Provide the (x, y) coordinate of the cell's center where the given text is located.  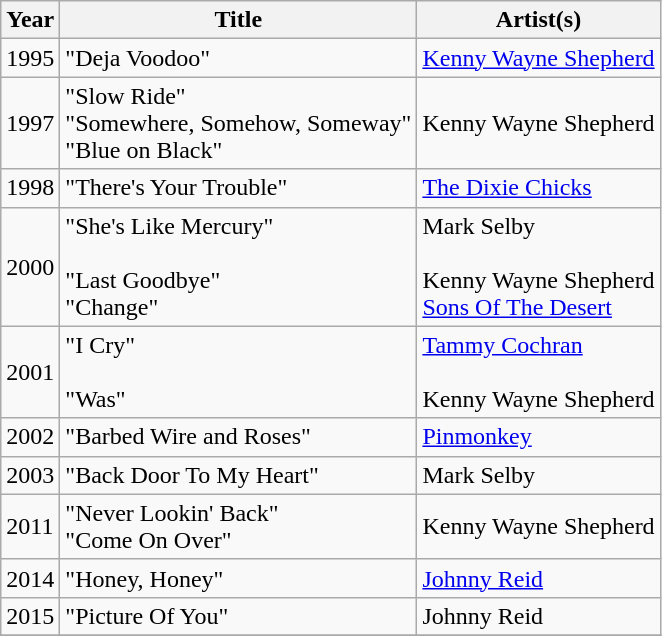
2002 (30, 437)
Year (30, 20)
"I Cry""Was" (238, 372)
"Back Door To My Heart" (238, 475)
Mark Selby (538, 475)
Title (238, 20)
"There's Your Trouble" (238, 188)
Pinmonkey (538, 437)
Artist(s) (538, 20)
2000 (30, 266)
1998 (30, 188)
"Honey, Honey" (238, 578)
2015 (30, 616)
"Deja Voodoo" (238, 58)
2011 (30, 526)
1997 (30, 123)
2014 (30, 578)
The Dixie Chicks (538, 188)
"Picture Of You" (238, 616)
"Slow Ride""Somewhere, Somehow, Someway""Blue on Black" (238, 123)
"She's Like Mercury""Last Goodbye" "Change" (238, 266)
Mark SelbyKenny Wayne Shepherd Sons Of The Desert (538, 266)
2003 (30, 475)
1995 (30, 58)
"Never Lookin' Back" "Come On Over" (238, 526)
2001 (30, 372)
"Barbed Wire and Roses" (238, 437)
Tammy Cochran Kenny Wayne Shepherd (538, 372)
